Detect which cell encompasses the target text, then output its (X, Y) center coordinate. 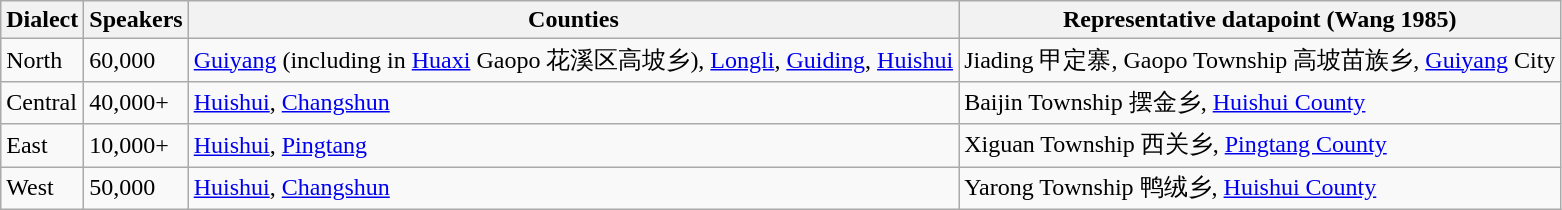
Counties (573, 20)
Central (42, 102)
Baijin Township 摆金乡, Huishui County (1260, 102)
40,000+ (136, 102)
West (42, 188)
East (42, 146)
50,000 (136, 188)
Representative datapoint (Wang 1985) (1260, 20)
Jiading 甲定寨, Gaopo Township 高坡苗族乡, Guiyang City (1260, 60)
Xiguan Township 西关乡, Pingtang County (1260, 146)
Huishui, Pingtang (573, 146)
60,000 (136, 60)
Yarong Township 鸭绒乡, Huishui County (1260, 188)
Guiyang (including in Huaxi Gaopo 花溪区高坡乡), Longli, Guiding, Huishui (573, 60)
North (42, 60)
10,000+ (136, 146)
Speakers (136, 20)
Dialect (42, 20)
